Determine the [x, y] coordinate at the center of the cell enclosing the given text.  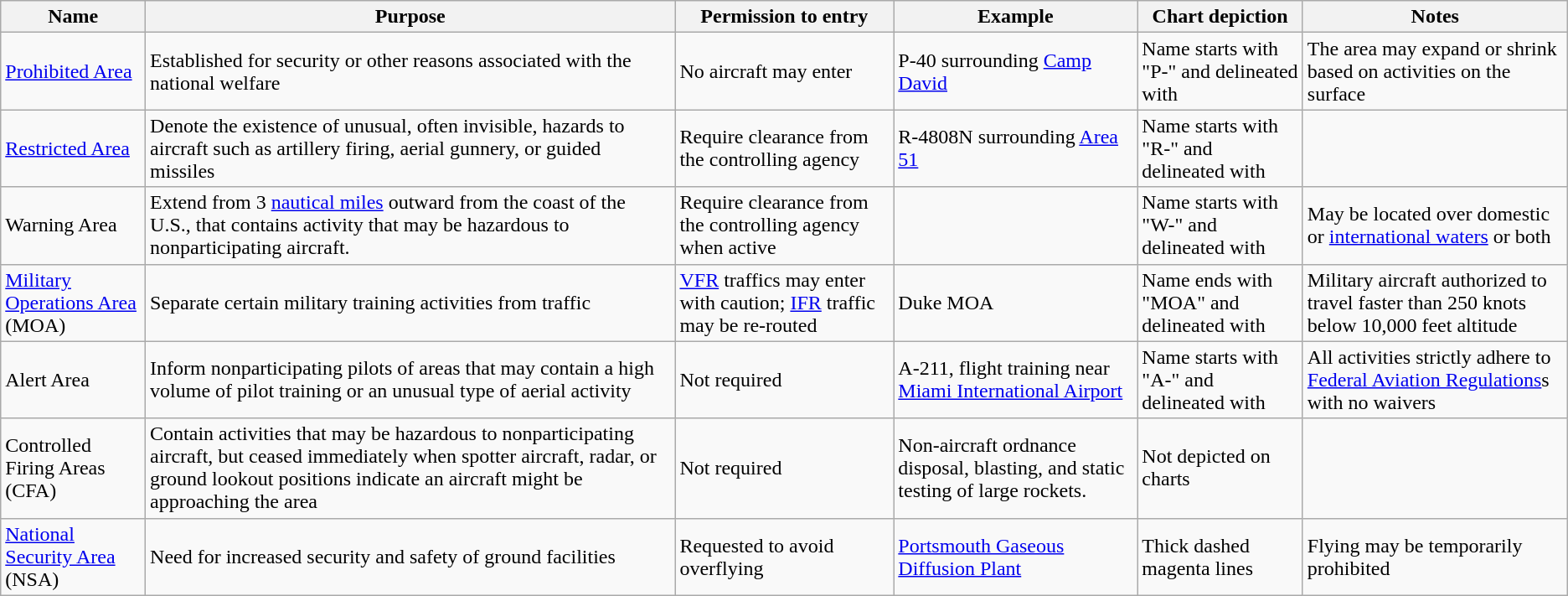
Established for security or other reasons associated with the national welfare [410, 71]
Military Operations Area (MOA) [74, 303]
Chart depiction [1220, 17]
The area may expand or shrink based on activities on the surface [1435, 71]
Not depicted on charts [1220, 468]
Portsmouth Gaseous Diffusion Plant [1015, 557]
Inform nonparticipating pilots of areas that may contain a high volume of pilot training or an unusual type of aerial activity [410, 380]
Require clearance from the controlling agency when active [784, 225]
May be located over domestic or international waters or both [1435, 225]
Flying may be temporarily prohibited [1435, 557]
A-211, flight training near Miami International Airport [1015, 380]
Name starts with "P-" and delineated with [1220, 71]
R-4808N surrounding Area 51 [1015, 148]
Restricted Area [74, 148]
Name ends with "MOA" and delineated with [1220, 303]
Extend from 3 nautical miles outward from the coast of the U.S., that contains activity that may be hazardous to nonparticipating aircraft. [410, 225]
Example [1015, 17]
Purpose [410, 17]
Denote the existence of unusual, often invisible, hazards to aircraft such as artillery firing, aerial gunnery, or guided missiles [410, 148]
Name [74, 17]
Notes [1435, 17]
VFR traffics may enter with caution; IFR traffic may be re-routed [784, 303]
Permission to entry [784, 17]
National Security Area (NSA) [74, 557]
Separate certain military training activities from traffic [410, 303]
Duke MOA [1015, 303]
Controlled Firing Areas (CFA) [74, 468]
Non-aircraft ordnance disposal, blasting, and static testing of large rockets. [1015, 468]
Prohibited Area [74, 71]
Requested to avoid overflying [784, 557]
P-40 surrounding Camp David [1015, 71]
Require clearance from the controlling agency [784, 148]
Name starts with "R-" and delineated with [1220, 148]
All activities strictly adhere to Federal Aviation Regulationss with no waivers [1435, 380]
Name starts with "W-" and delineated with [1220, 225]
Need for increased security and safety of ground facilities [410, 557]
No aircraft may enter [784, 71]
Name starts with "A-" and delineated with [1220, 380]
Alert Area [74, 380]
Thick dashed magenta lines [1220, 557]
Warning Area [74, 225]
Military aircraft authorized to travel faster than 250 knots below 10,000 feet altitude [1435, 303]
